Detect which cell encompasses the target text, then output its (X, Y) center coordinate. 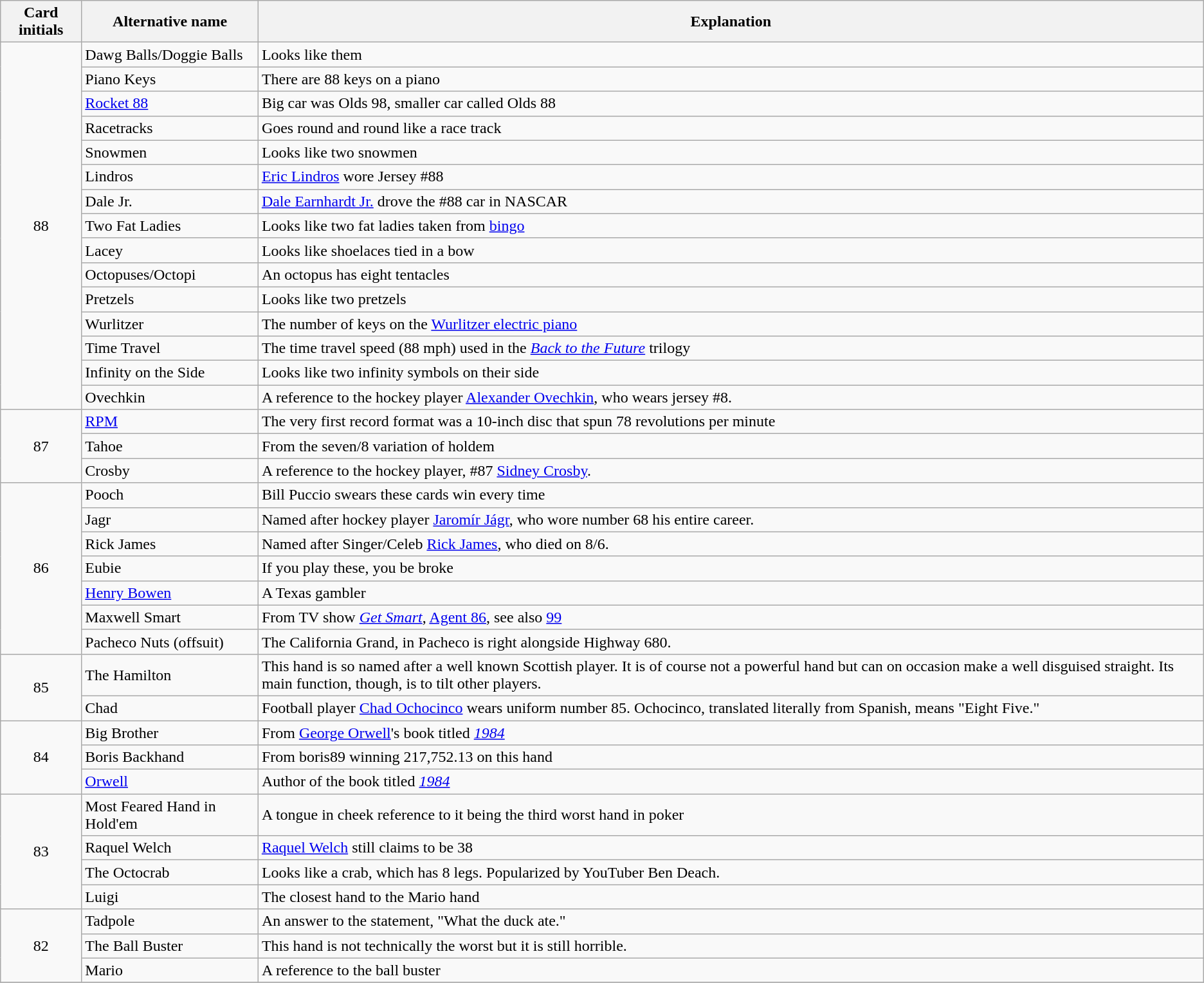
Eric Lindros wore Jersey #88 (731, 177)
Most Feared Hand in Hold'em (170, 815)
Tadpole (170, 921)
Looks like two snowmen (731, 152)
Maxwell Smart (170, 617)
An answer to the statement, "What the duck ate." (731, 921)
Goes round and round like a race track (731, 128)
Bill Puccio swears these cards win every time (731, 495)
Big car was Olds 98, smaller car called Olds 88 (731, 104)
A tongue in cheek reference to it being the third worst hand in poker (731, 815)
Rick James (170, 544)
A Texas gambler (731, 593)
83 (41, 851)
Boris Backhand (170, 757)
86 (41, 568)
Lindros (170, 177)
A reference to the hockey player Alexander Ovechkin, who wears jersey #8. (731, 397)
Jagr (170, 519)
Time Travel (170, 348)
Named after Singer/Celeb Rick James, who died on 8/6. (731, 544)
85 (41, 687)
Big Brother (170, 732)
87 (41, 446)
Looks like shoelaces tied in a bow (731, 250)
Raquel Welch (170, 848)
Dale Earnhardt Jr. drove the #88 car in NASCAR (731, 201)
Two Fat Ladies (170, 226)
Chad (170, 708)
The time travel speed (88 mph) used in the Back to the Future trilogy (731, 348)
A reference to the ball buster (731, 970)
An octopus has eight tentacles (731, 275)
Card initials (41, 22)
Tahoe (170, 446)
Pooch (170, 495)
The Hamilton (170, 675)
From the seven/8 variation of holdem (731, 446)
Author of the book titled 1984 (731, 782)
Mario (170, 970)
Looks like two infinity symbols on their side (731, 373)
RPM (170, 422)
88 (41, 226)
Eubie (170, 568)
A reference to the hockey player, #87 Sidney Crosby. (731, 471)
84 (41, 757)
Rocket 88 (170, 104)
Dale Jr. (170, 201)
Orwell (170, 782)
The California Grand, in Pacheco is right alongside Highway 680. (731, 642)
Football player Chad Ochocinco wears uniform number 85. Ochocinco, translated literally from Spanish, means "Eight Five." (731, 708)
The number of keys on the Wurlitzer electric piano (731, 323)
Ovechkin (170, 397)
The Octocrab (170, 872)
If you play these, you be broke (731, 568)
Crosby (170, 471)
The Ball Buster (170, 946)
Pacheco Nuts (offsuit) (170, 642)
Dawg Balls/Doggie Balls (170, 55)
Alternative name (170, 22)
Named after hockey player Jaromír Jágr, who wore number 68 his entire career. (731, 519)
Piano Keys (170, 79)
Octopuses/Octopi (170, 275)
Wurlitzer (170, 323)
This hand is not technically the worst but it is still horrible. (731, 946)
Luigi (170, 897)
82 (41, 946)
Explanation (731, 22)
Pretzels (170, 299)
Lacey (170, 250)
From TV show Get Smart, Agent 86, see also 99 (731, 617)
Raquel Welch still claims to be 38 (731, 848)
From boris89 winning 217,752.13 on this hand (731, 757)
From George Orwell's book titled 1984 (731, 732)
Henry Bowen (170, 593)
Racetracks (170, 128)
The closest hand to the Mario hand (731, 897)
There are 88 keys on a piano (731, 79)
Looks like a crab, which has 8 legs. Popularized by YouTuber Ben Deach. (731, 872)
Infinity on the Side (170, 373)
Looks like them (731, 55)
Looks like two fat ladies taken from bingo (731, 226)
Looks like two pretzels (731, 299)
Snowmen (170, 152)
The very first record format was a 10-inch disc that spun 78 revolutions per minute (731, 422)
